Scan for the cell matching the given text and deliver its [X, Y] coordinate at center. 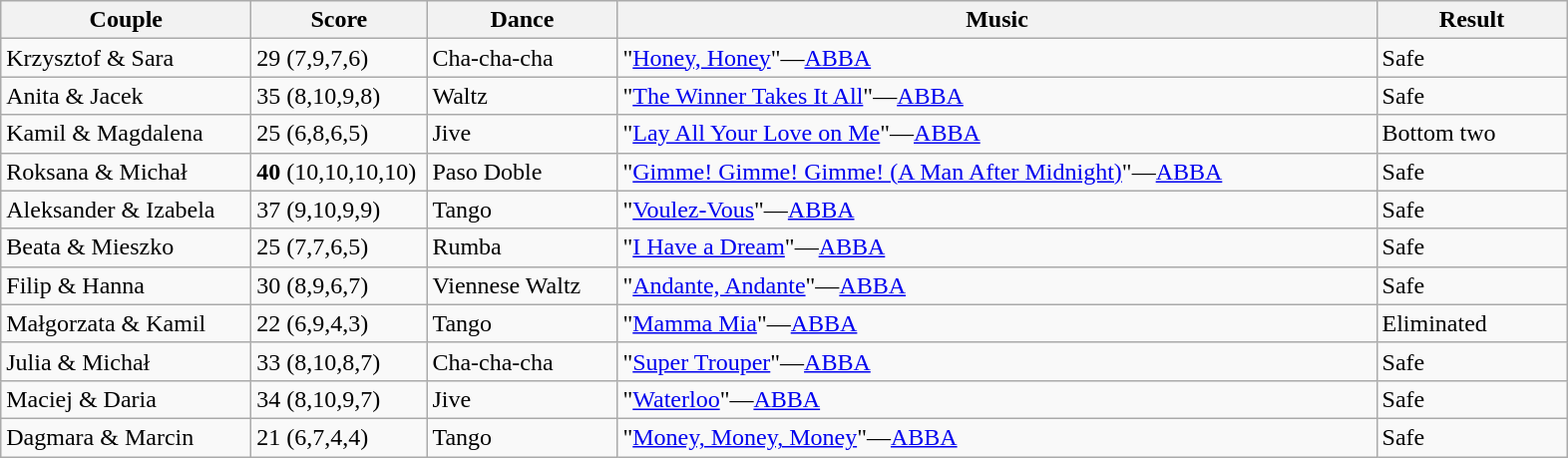
"Andante, Andante"—ABBA [997, 285]
35 (8,10,9,8) [339, 96]
"Super Trouper"—ABBA [997, 361]
Rumba [523, 247]
"Waterloo"—ABBA [997, 399]
29 (7,9,7,6) [339, 58]
"Gimme! Gimme! Gimme! (A Man After Midnight)"—ABBA [997, 172]
25 (6,8,6,5) [339, 134]
Anita & Jacek [126, 96]
Kamil & Magdalena [126, 134]
Paso Doble [523, 172]
34 (8,10,9,7) [339, 399]
Beata & Mieszko [126, 247]
Bottom two [1472, 134]
Maciej & Daria [126, 399]
Dance [523, 20]
"Money, Money, Money"—ABBA [997, 437]
Julia & Michał [126, 361]
"The Winner Takes It All"—ABBA [997, 96]
"Lay All Your Love on Me"—ABBA [997, 134]
Couple [126, 20]
25 (7,7,6,5) [339, 247]
Waltz [523, 96]
"Voulez-Vous"—ABBA [997, 210]
Score [339, 20]
Music [997, 20]
Dagmara & Marcin [126, 437]
Roksana & Michał [126, 172]
Małgorzata & Kamil [126, 323]
Viennese Waltz [523, 285]
Krzysztof & Sara [126, 58]
40 (10,10,10,10) [339, 172]
Filip & Hanna [126, 285]
22 (6,9,4,3) [339, 323]
33 (8,10,8,7) [339, 361]
"Mamma Mia"—ABBA [997, 323]
37 (9,10,9,9) [339, 210]
21 (6,7,4,4) [339, 437]
Eliminated [1472, 323]
"Honey, Honey"—ABBA [997, 58]
Result [1472, 20]
30 (8,9,6,7) [339, 285]
Aleksander & Izabela [126, 210]
"I Have a Dream"—ABBA [997, 247]
